Detect which cell encompasses the target text, then output its [X, Y] center coordinate. 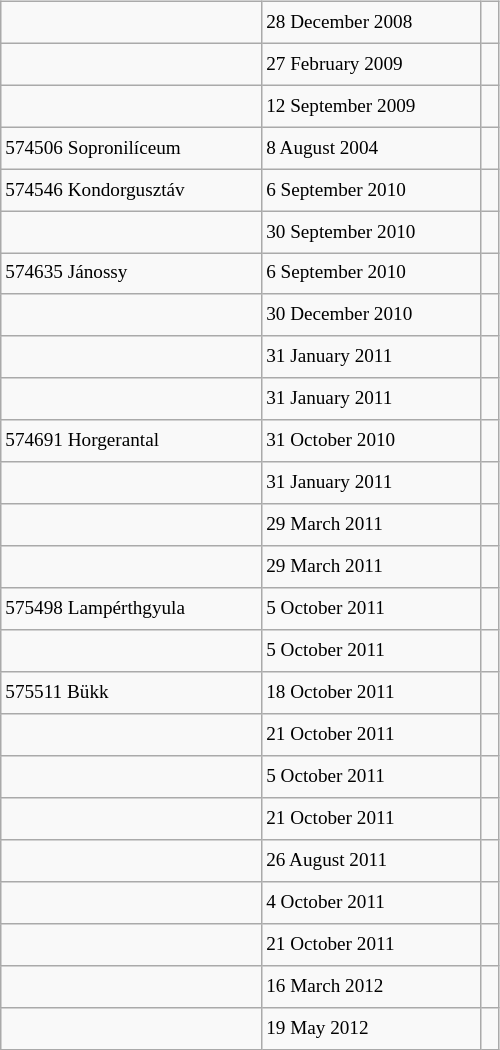
574506 Sopronilíceum [132, 148]
575498 Lampérthgyula [132, 609]
574691 Horgerantal [132, 441]
30 September 2010 [372, 232]
4 October 2011 [372, 902]
575511 Bükk [132, 693]
27 February 2009 [372, 64]
19 May 2012 [372, 1028]
574635 Jánossy [132, 274]
31 October 2010 [372, 441]
16 March 2012 [372, 986]
8 August 2004 [372, 148]
30 December 2010 [372, 315]
12 September 2009 [372, 106]
18 October 2011 [372, 693]
26 August 2011 [372, 861]
28 December 2008 [372, 22]
574546 Kondorgusztáv [132, 190]
